Locate the cell with the specified text and output its [X, Y] center coordinate. 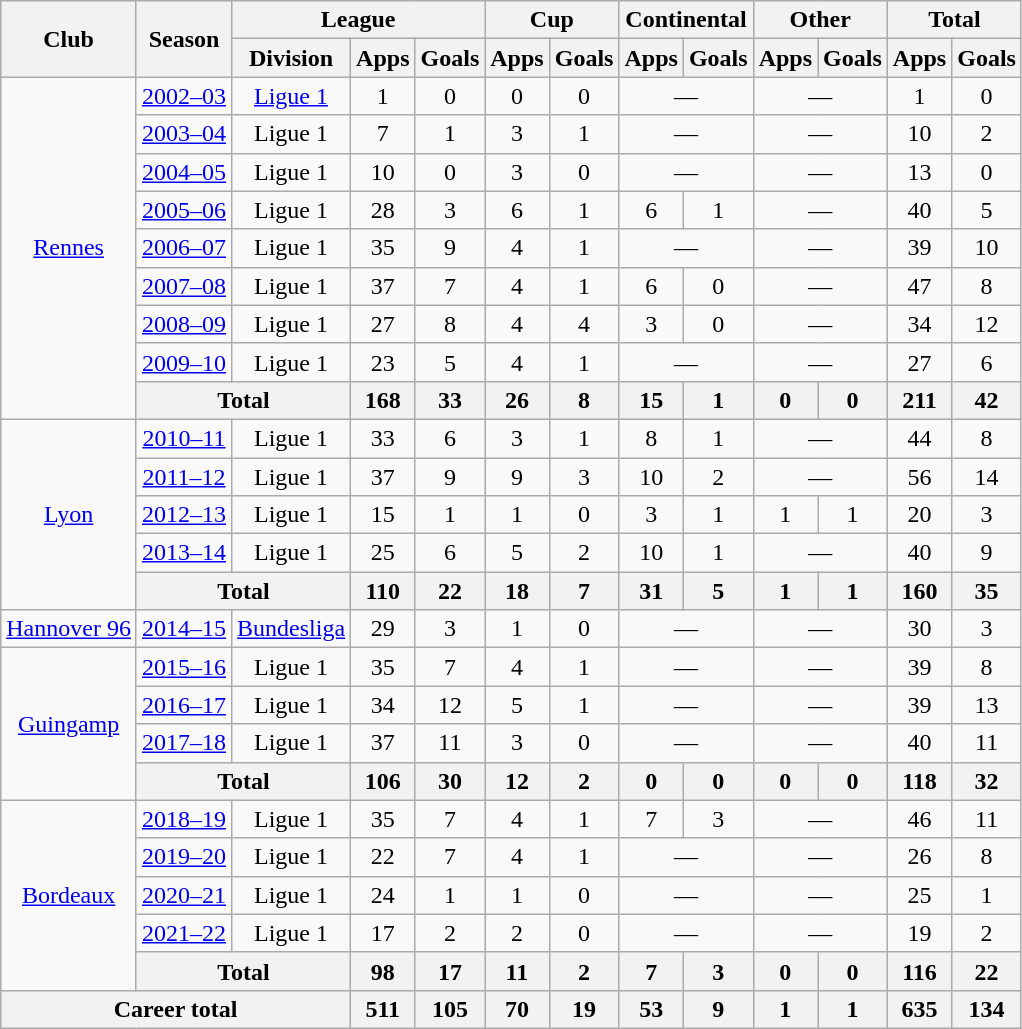
46 [919, 819]
Career total [176, 1009]
2006–07 [184, 248]
2010–11 [184, 438]
24 [383, 895]
2007–08 [184, 286]
2011–12 [184, 477]
116 [919, 971]
53 [651, 1009]
Division [292, 58]
511 [383, 1009]
Lyon [69, 514]
Hannover 96 [69, 629]
20 [919, 515]
2004–05 [184, 172]
2013–14 [184, 553]
2003–04 [184, 134]
2014–15 [184, 629]
Bundesliga [292, 629]
Club [69, 39]
29 [383, 629]
56 [919, 477]
635 [919, 1009]
105 [450, 1009]
168 [383, 400]
Cup [552, 20]
32 [987, 781]
2021–22 [184, 933]
2012–13 [184, 515]
118 [919, 781]
2002–03 [184, 96]
Other [820, 20]
Guingamp [69, 724]
110 [383, 591]
31 [651, 591]
2020–21 [184, 895]
2017–18 [184, 743]
28 [383, 210]
2005–06 [184, 210]
2019–20 [184, 857]
70 [517, 1009]
134 [987, 1009]
2018–19 [184, 819]
23 [383, 362]
2015–16 [184, 667]
98 [383, 971]
42 [987, 400]
18 [517, 591]
2016–17 [184, 705]
Season [184, 39]
160 [919, 591]
2009–10 [184, 362]
106 [383, 781]
Bordeaux [69, 895]
44 [919, 438]
47 [919, 286]
League [358, 20]
Rennes [69, 248]
211 [919, 400]
Continental [686, 20]
2008–09 [184, 324]
14 [987, 477]
